Determine the [X, Y] coordinate at the center of the cell enclosing the given text.  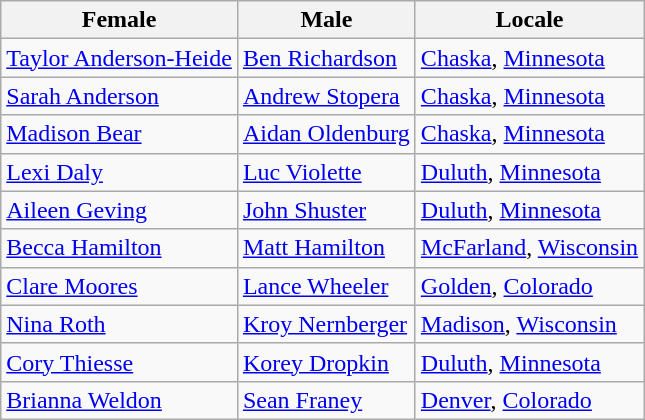
Lexi Daly [120, 172]
Sean Franey [326, 400]
Lance Wheeler [326, 286]
Madison, Wisconsin [529, 324]
Cory Thiesse [120, 362]
Becca Hamilton [120, 248]
Korey Dropkin [326, 362]
Golden, Colorado [529, 286]
Locale [529, 20]
Matt Hamilton [326, 248]
John Shuster [326, 210]
Aileen Geving [120, 210]
Nina Roth [120, 324]
Andrew Stopera [326, 96]
Clare Moores [120, 286]
Taylor Anderson-Heide [120, 58]
McFarland, Wisconsin [529, 248]
Ben Richardson [326, 58]
Aidan Oldenburg [326, 134]
Luc Violette [326, 172]
Sarah Anderson [120, 96]
Brianna Weldon [120, 400]
Male [326, 20]
Kroy Nernberger [326, 324]
Denver, Colorado [529, 400]
Female [120, 20]
Madison Bear [120, 134]
